Determine the (X, Y) coordinate at the center of the cell enclosing the given text.  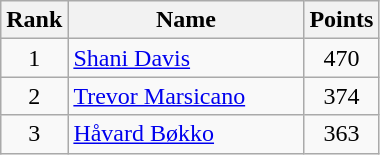
Name (186, 20)
3 (34, 134)
374 (342, 96)
Points (342, 20)
Trevor Marsicano (186, 96)
Shani Davis (186, 58)
Håvard Bøkko (186, 134)
Rank (34, 20)
470 (342, 58)
1 (34, 58)
363 (342, 134)
2 (34, 96)
